Detect which cell encompasses the target text, then output its [X, Y] center coordinate. 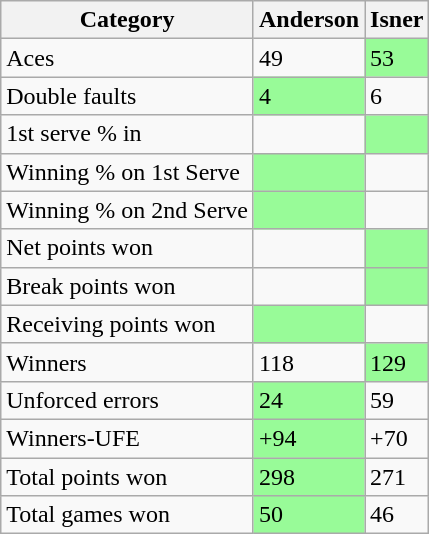
53 [397, 58]
Double faults [128, 96]
46 [397, 515]
59 [397, 400]
Winners [128, 362]
Winners-UFE [128, 438]
Unforced errors [128, 400]
Receiving points won [128, 324]
4 [308, 96]
24 [308, 400]
Category [128, 20]
Winning % on 1st Serve [128, 172]
1st serve % in [128, 134]
Break points won [128, 286]
50 [308, 515]
+94 [308, 438]
49 [308, 58]
298 [308, 477]
Total points won [128, 477]
129 [397, 362]
Anderson [308, 20]
Net points won [128, 248]
Winning % on 2nd Serve [128, 210]
6 [397, 96]
Isner [397, 20]
+70 [397, 438]
Aces [128, 58]
271 [397, 477]
Total games won [128, 515]
118 [308, 362]
